Determine the [X, Y] coordinate at the center of the cell enclosing the given text.  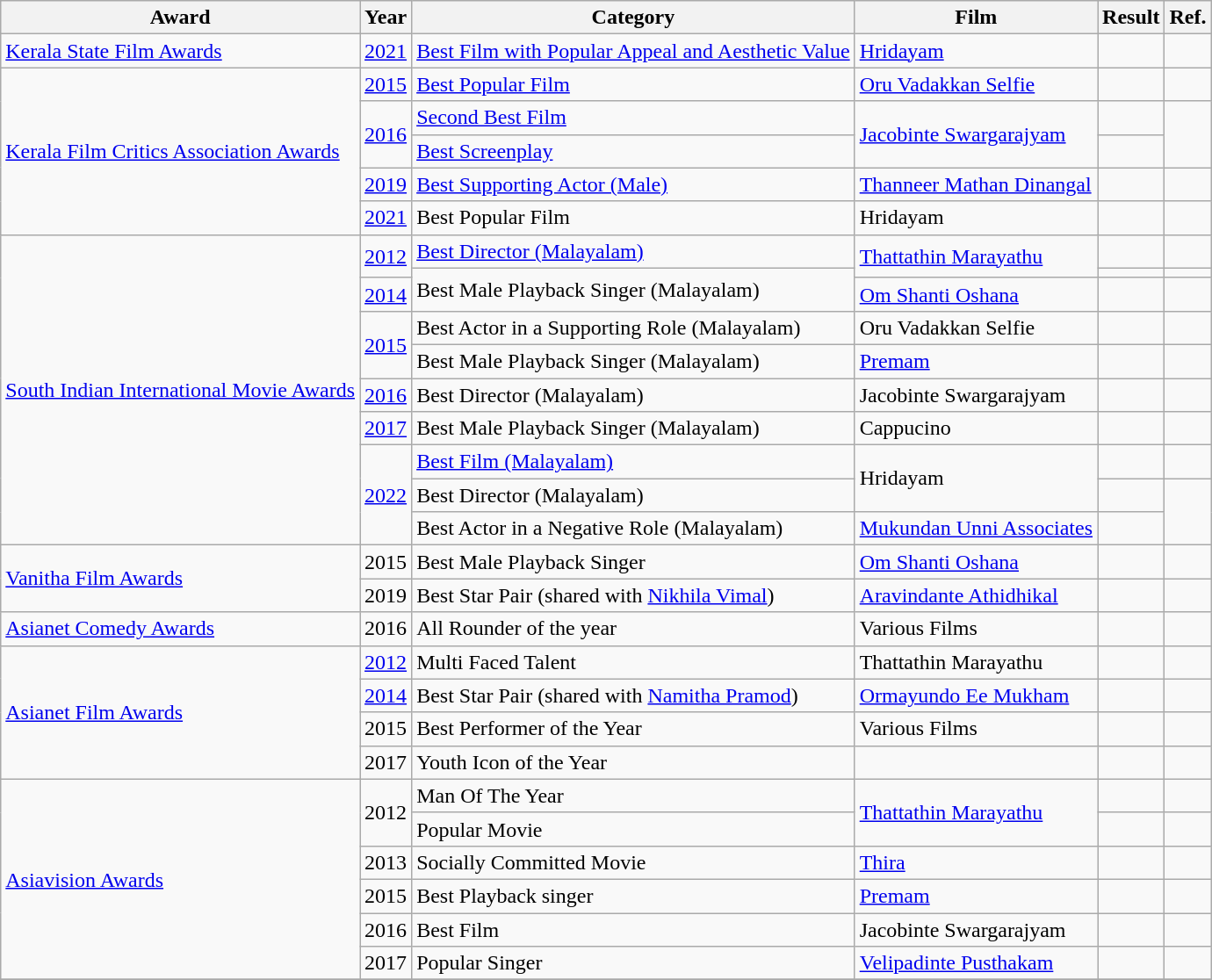
Best Playback singer [634, 896]
Popular Movie [634, 829]
Best Film (Malayalam) [634, 462]
Best Screenplay [634, 151]
Socially Committed Movie [634, 862]
Popular Singer [634, 963]
Best Star Pair (shared with Namitha Pramod) [634, 695]
Best Male Playback Singer [634, 562]
Best Performer of the Year [634, 729]
Kerala State Film Awards [181, 51]
Best Supporting Actor (Male) [634, 184]
Ormayundo Ee Mukham [976, 695]
Multi Faced Talent [634, 662]
Thira [976, 862]
Ref. [1187, 18]
Cappucino [976, 429]
Mukundan Unni Associates [976, 529]
Best Star Pair (shared with Nikhila Vimal) [634, 595]
Best Actor in a Negative Role (Malayalam) [634, 529]
Award [181, 18]
Asianet Film Awards [181, 712]
Asiavision Awards [181, 879]
Man Of The Year [634, 796]
Best Actor in a Supporting Role (Malayalam) [634, 328]
Velipadinte Pusthakam [976, 963]
Kerala Film Critics Association Awards [181, 151]
Best Film [634, 930]
Film [976, 18]
Year [386, 18]
Category [634, 18]
Asianet Comedy Awards [181, 629]
Best Film with Popular Appeal and Aesthetic Value [634, 51]
Vanitha Film Awards [181, 579]
Thanneer Mathan Dinangal [976, 184]
South Indian International Movie Awards [181, 390]
2022 [386, 495]
Aravindante Athidhikal [976, 595]
Result [1131, 18]
2013 [386, 862]
Second Best Film [634, 118]
Youth Icon of the Year [634, 762]
All Rounder of the year [634, 629]
